Search for the cell housing the specified text and yield its [x, y] center coordinate. 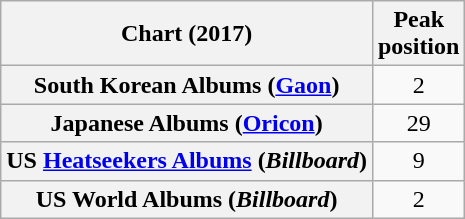
South Korean Albums (Gaon) [187, 85]
US Heatseekers Albums (Billboard) [187, 161]
9 [418, 161]
Peakposition [418, 34]
29 [418, 123]
Japanese Albums (Oricon) [187, 123]
US World Albums (Billboard) [187, 199]
Chart (2017) [187, 34]
